Scan for the cell matching the given text and deliver its [X, Y] coordinate at center. 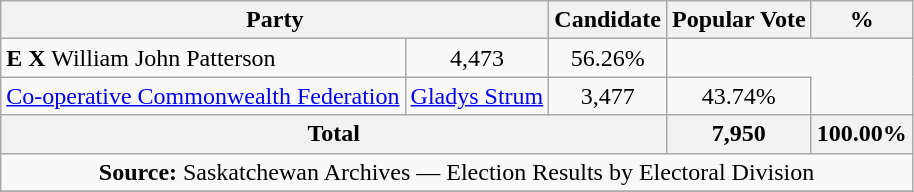
Popular Vote [740, 20]
Party [275, 20]
Source: Saskatchewan Archives — Election Results by Electoral Division [457, 172]
43.74% [740, 96]
56.26% [608, 58]
% [862, 20]
E X William John Patterson [203, 58]
Gladys Strum [477, 96]
7,950 [740, 134]
100.00% [862, 134]
4,473 [477, 58]
3,477 [608, 96]
Co-operative Commonwealth Federation [203, 96]
Candidate [608, 20]
Total [334, 134]
